Determine the (X, Y) coordinate at the center of the cell enclosing the given text.  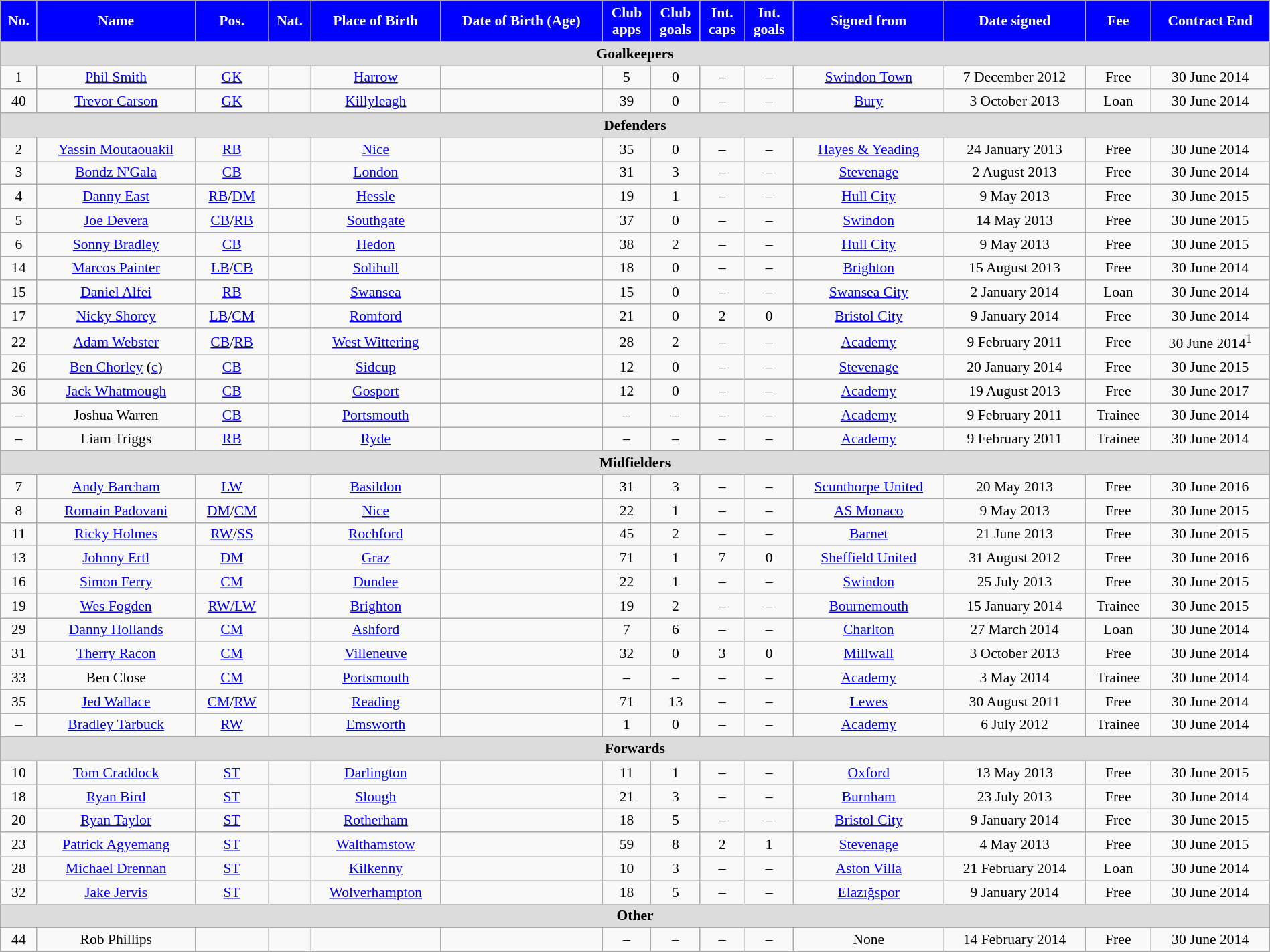
Swindon Town (869, 78)
2 January 2014 (1015, 293)
30 June 2017 (1210, 392)
CM/RW (232, 702)
Goalkeepers (635, 54)
14 May 2013 (1015, 221)
Int.goals (769, 21)
Contract End (1210, 21)
Clubapps (626, 21)
25 July 2013 (1015, 582)
Joe Devera (116, 221)
Swansea City (869, 293)
Tom Craddock (116, 773)
15 January 2014 (1015, 606)
Scunthorpe United (869, 487)
Bradley Tarbuck (116, 725)
Trevor Carson (116, 102)
Yassin Moutaouakil (116, 149)
RW/SS (232, 534)
Bury (869, 102)
Jake Jervis (116, 892)
Wolverhampton (376, 892)
Bournemouth (869, 606)
Elazığspor (869, 892)
7 December 2012 (1015, 78)
19 August 2013 (1015, 392)
Pos. (232, 21)
Danny East (116, 197)
Jed Wallace (116, 702)
39 (626, 102)
29 (19, 630)
Aston Villa (869, 868)
None (869, 940)
Romain Padovani (116, 511)
Rob Phillips (116, 940)
Rotherham (376, 821)
27 March 2014 (1015, 630)
Ryde (376, 439)
Clubgoals (676, 21)
Andy Barcham (116, 487)
3 May 2014 (1015, 678)
37 (626, 221)
23 (19, 845)
Sonny Bradley (116, 244)
Therry Racon (116, 654)
2 August 2013 (1015, 173)
Ryan Taylor (116, 821)
RB/DM (232, 197)
RW/LW (232, 606)
Hedon (376, 244)
17 (19, 316)
Villeneuve (376, 654)
Danny Hollands (116, 630)
AS Monaco (869, 511)
13 May 2013 (1015, 773)
Graz (376, 558)
Adam Webster (116, 341)
6 July 2012 (1015, 725)
Other (635, 916)
Ben Close (116, 678)
38 (626, 244)
Fee (1119, 21)
40 (19, 102)
DM/CM (232, 511)
Hayes & Yeading (869, 149)
23 July 2013 (1015, 797)
Simon Ferry (116, 582)
Bondz N'Gala (116, 173)
Sidcup (376, 368)
20 (19, 821)
Ashford (376, 630)
33 (19, 678)
Wes Fogden (116, 606)
36 (19, 392)
Millwall (869, 654)
Burnham (869, 797)
Charlton (869, 630)
Dundee (376, 582)
London (376, 173)
Oxford (869, 773)
LB/CB (232, 268)
Liam Triggs (116, 439)
West Wittering (376, 341)
Hessle (376, 197)
4 (19, 197)
Patrick Agyemang (116, 845)
Joshua Warren (116, 415)
59 (626, 845)
Kilkenny (376, 868)
Date of Birth (Age) (521, 21)
LB/CM (232, 316)
Defenders (635, 125)
Southgate (376, 221)
Walthamstow (376, 845)
14 (19, 268)
30 June 20141 (1210, 341)
Lewes (869, 702)
Romford (376, 316)
21 June 2013 (1015, 534)
Marcos Painter (116, 268)
Midfielders (635, 463)
Reading (376, 702)
Ben Chorley (c) (116, 368)
Date signed (1015, 21)
Gosport (376, 392)
Solihull (376, 268)
4 May 2013 (1015, 845)
30 August 2011 (1015, 702)
Place of Birth (376, 21)
RW (232, 725)
Name (116, 21)
14 February 2014 (1015, 940)
Slough (376, 797)
Barnet (869, 534)
Nicky Shorey (116, 316)
20 May 2013 (1015, 487)
Jack Whatmough (116, 392)
Ryan Bird (116, 797)
LW (232, 487)
Forwards (635, 749)
Signed from (869, 21)
45 (626, 534)
Michael Drennan (116, 868)
16 (19, 582)
Daniel Alfei (116, 293)
Ricky Holmes (116, 534)
21 February 2014 (1015, 868)
Int.caps (722, 21)
DM (232, 558)
24 January 2013 (1015, 149)
Harrow (376, 78)
Sheffield United (869, 558)
Nat. (290, 21)
31 August 2012 (1015, 558)
Phil Smith (116, 78)
20 January 2014 (1015, 368)
Killyleagh (376, 102)
Rochford (376, 534)
No. (19, 21)
Swansea (376, 293)
Emsworth (376, 725)
15 August 2013 (1015, 268)
Johnny Ertl (116, 558)
Darlington (376, 773)
44 (19, 940)
Basildon (376, 487)
26 (19, 368)
